Return (X, Y) of the center of cell containing provided text 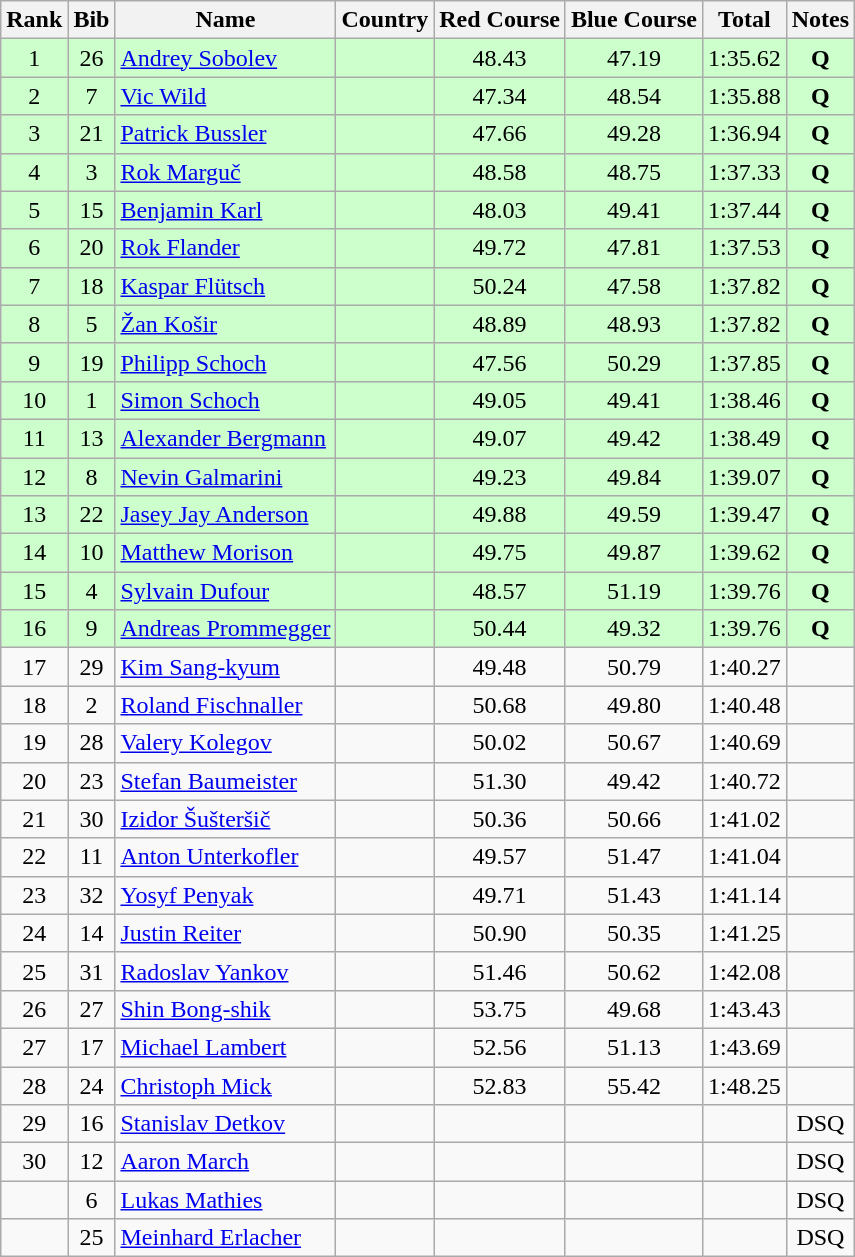
Bib (92, 20)
Red Course (500, 20)
32 (92, 895)
52.56 (500, 1047)
1:40.72 (744, 781)
48.89 (500, 324)
Patrick Bussler (226, 134)
1:39.62 (744, 553)
Stefan Baumeister (226, 781)
1:38.46 (744, 400)
Blue Course (634, 20)
49.87 (634, 553)
1:42.08 (744, 971)
50.36 (500, 819)
49.75 (500, 553)
48.93 (634, 324)
Andreas Prommegger (226, 629)
51.19 (634, 591)
47.34 (500, 96)
49.71 (500, 895)
1:48.25 (744, 1085)
50.02 (500, 743)
49.59 (634, 515)
Country (385, 20)
Name (226, 20)
50.24 (500, 286)
51.47 (634, 857)
Jasey Jay Anderson (226, 515)
49.23 (500, 477)
48.03 (500, 210)
Rok Marguč (226, 172)
Christoph Mick (226, 1085)
Alexander Bergmann (226, 438)
1:41.04 (744, 857)
53.75 (500, 1009)
51.30 (500, 781)
48.54 (634, 96)
1:39.47 (744, 515)
50.79 (634, 667)
1:37.33 (744, 172)
49.84 (634, 477)
48.43 (500, 58)
Rank (34, 20)
1:37.53 (744, 248)
1:35.62 (744, 58)
Žan Košir (226, 324)
31 (92, 971)
Justin Reiter (226, 933)
49.48 (500, 667)
55.42 (634, 1085)
50.66 (634, 819)
Izidor Šušteršič (226, 819)
1:39.07 (744, 477)
49.32 (634, 629)
Stanislav Detkov (226, 1124)
Roland Fischnaller (226, 705)
1:36.94 (744, 134)
47.19 (634, 58)
Philipp Schoch (226, 362)
48.58 (500, 172)
1:41.02 (744, 819)
Kim Sang-kyum (226, 667)
49.57 (500, 857)
49.05 (500, 400)
Kaspar Flütsch (226, 286)
Matthew Morison (226, 553)
49.28 (634, 134)
Rok Flander (226, 248)
50.90 (500, 933)
51.13 (634, 1047)
50.44 (500, 629)
48.57 (500, 591)
1:40.69 (744, 743)
51.43 (634, 895)
47.81 (634, 248)
1:40.27 (744, 667)
49.88 (500, 515)
1:43.69 (744, 1047)
1:37.85 (744, 362)
1:41.25 (744, 933)
1:41.14 (744, 895)
Benjamin Karl (226, 210)
49.80 (634, 705)
47.66 (500, 134)
Nevin Galmarini (226, 477)
1:43.43 (744, 1009)
1:40.48 (744, 705)
Anton Unterkofler (226, 857)
Sylvain Dufour (226, 591)
Radoslav Yankov (226, 971)
Notes (820, 20)
51.46 (500, 971)
49.72 (500, 248)
Meinhard Erlacher (226, 1238)
49.68 (634, 1009)
1:38.49 (744, 438)
48.75 (634, 172)
Aaron March (226, 1162)
50.62 (634, 971)
Yosyf Penyak (226, 895)
49.07 (500, 438)
Vic Wild (226, 96)
50.35 (634, 933)
Andrey Sobolev (226, 58)
Simon Schoch (226, 400)
Total (744, 20)
Valery Kolegov (226, 743)
50.67 (634, 743)
1:35.88 (744, 96)
Shin Bong-shik (226, 1009)
47.58 (634, 286)
47.56 (500, 362)
52.83 (500, 1085)
50.29 (634, 362)
Michael Lambert (226, 1047)
50.68 (500, 705)
Lukas Mathies (226, 1200)
1:37.44 (744, 210)
